Identify which cell holds the provided text, then report its (x, y) central coordinate. 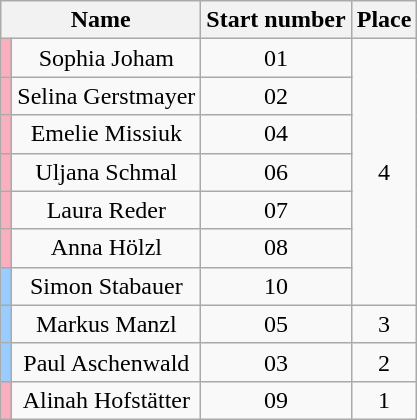
2 (384, 362)
Simon Stabauer (106, 286)
1 (384, 400)
07 (276, 210)
Emelie Missiuk (106, 134)
Alinah Hofstätter (106, 400)
08 (276, 248)
03 (276, 362)
02 (276, 96)
06 (276, 172)
09 (276, 400)
Uljana Schmal (106, 172)
10 (276, 286)
4 (384, 172)
Paul Aschenwald (106, 362)
Name (101, 20)
Place (384, 20)
Sophia Joham (106, 58)
04 (276, 134)
Selina Gerstmayer (106, 96)
Anna Hölzl (106, 248)
Laura Reder (106, 210)
05 (276, 324)
3 (384, 324)
Start number (276, 20)
01 (276, 58)
Markus Manzl (106, 324)
